Locate the cell with the specified text and output its (x, y) center coordinate. 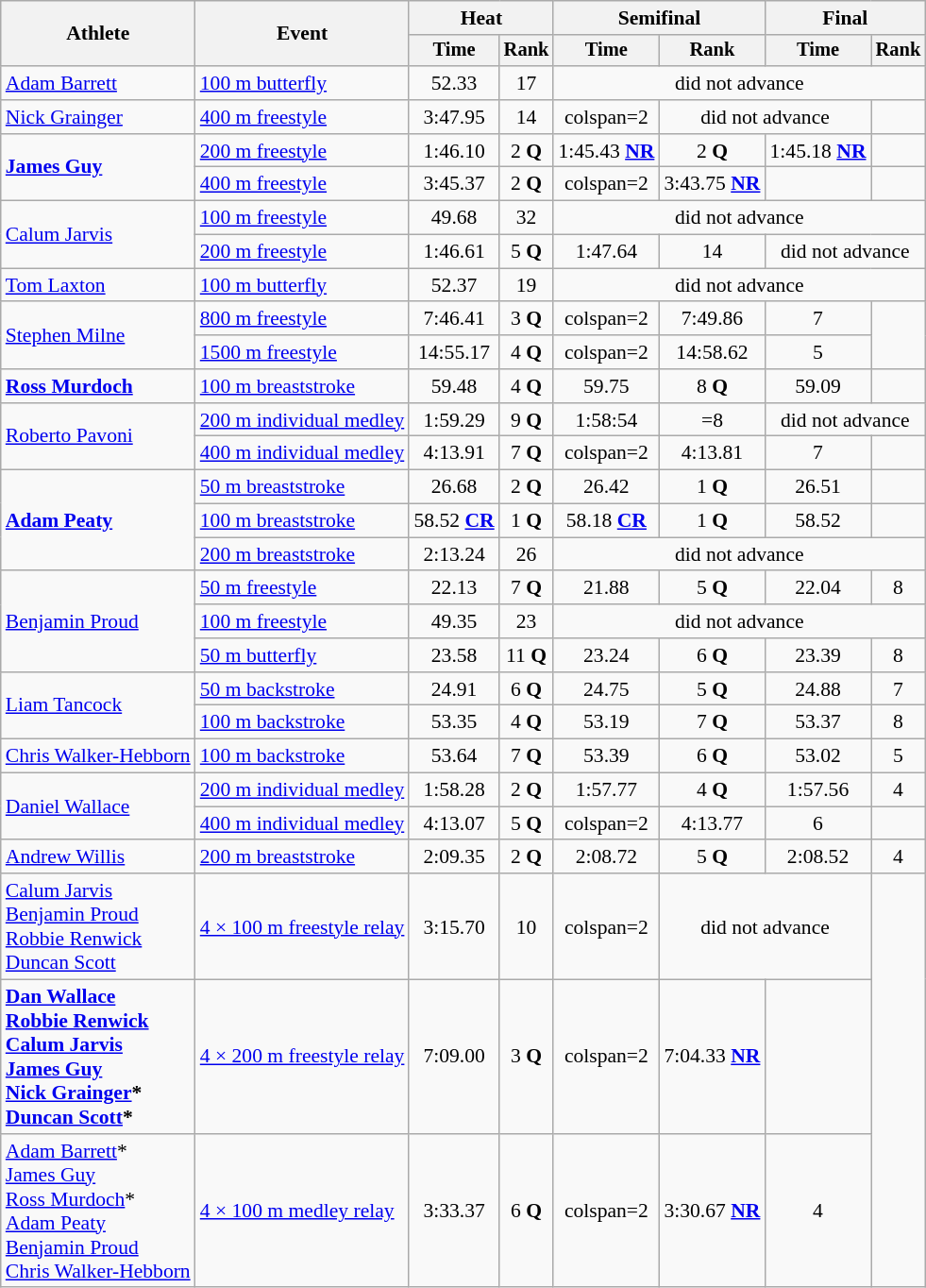
49.68 (453, 218)
4:13.07 (453, 823)
24.88 (817, 689)
4 × 100 m freestyle relay (302, 926)
32 (527, 218)
Ross Murdoch (98, 386)
17 (527, 83)
22.04 (817, 588)
3:15.70 (453, 926)
1:45.18 NR (817, 151)
7:04.33 NR (712, 1058)
26 (527, 554)
26.51 (817, 487)
14:55.17 (453, 352)
800 m freestyle (302, 319)
3:45.37 (453, 184)
53.19 (606, 722)
7:46.41 (453, 319)
58.18 CR (606, 521)
1:57.56 (817, 790)
6 (817, 823)
26.68 (453, 487)
Stephen Milne (98, 336)
2:13.24 (453, 554)
53.64 (453, 756)
23.39 (817, 655)
50 m breaststroke (302, 487)
21.88 (606, 588)
7:49.86 (712, 319)
Adam Barrett*James GuyRoss Murdoch*Adam PeatyBenjamin ProudChris Walker-Hebborn (98, 1211)
Final (845, 18)
53.02 (817, 756)
23.24 (606, 655)
Athlete (98, 34)
1:58.28 (453, 790)
11 Q (527, 655)
3:30.67 NR (712, 1211)
58.52 (817, 521)
58.52 CR (453, 521)
Chris Walker-Hebborn (98, 756)
Calum Jarvis (98, 234)
59.48 (453, 386)
53.37 (817, 722)
49.35 (453, 621)
24.75 (606, 689)
Adam Barrett (98, 83)
14:58.62 (712, 352)
Event (302, 34)
23 (527, 621)
Calum JarvisBenjamin ProudRobbie RenwickDuncan Scott (98, 926)
10 (527, 926)
4 × 200 m freestyle relay (302, 1058)
50 m backstroke (302, 689)
Benjamin Proud (98, 621)
50 m butterfly (302, 655)
4:13.91 (453, 453)
1:57.77 (606, 790)
53.35 (453, 722)
1:46.10 (453, 151)
Nick Grainger (98, 117)
59.09 (817, 386)
59.75 (606, 386)
2:08.52 (817, 857)
52.33 (453, 83)
2:08.72 (606, 857)
4:13.81 (712, 453)
1:58:54 (606, 420)
Dan WallaceRobbie RenwickCalum JarvisJames GuyNick Grainger*Duncan Scott* (98, 1058)
Andrew Willis (98, 857)
Tom Laxton (98, 285)
1:45.43 NR (606, 151)
23.58 (453, 655)
3:47.95 (453, 117)
Liam Tancock (98, 706)
22.13 (453, 588)
Heat (481, 18)
26.42 (606, 487)
1:47.64 (606, 252)
James Guy (98, 168)
7:09.00 (453, 1058)
8 Q (712, 386)
4:13.77 (712, 823)
Roberto Pavoni (98, 436)
2:09.35 (453, 857)
Adam Peaty (98, 521)
53.39 (606, 756)
=8 (712, 420)
4 × 100 m medley relay (302, 1211)
1500 m freestyle (302, 352)
19 (527, 285)
52.37 (453, 285)
3:33.37 (453, 1211)
24.91 (453, 689)
1:46.61 (453, 252)
Semifinal (659, 18)
3:43.75 NR (712, 184)
1:59.29 (453, 420)
Daniel Wallace (98, 806)
50 m freestyle (302, 588)
9 Q (527, 420)
